Provide the [X, Y] coordinate of the cell's center where the given text is located.  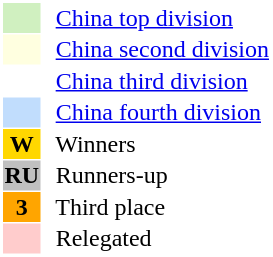
China third division [156, 81]
China fourth division [156, 113]
China top division [156, 18]
Relegated [156, 239]
3 [22, 207]
Runners-up [156, 175]
China second division [156, 49]
RU [22, 175]
W [22, 144]
Winners [156, 144]
Third place [156, 207]
